Capture the cell that displays the provided text and extract its (x, y) central coordinate. 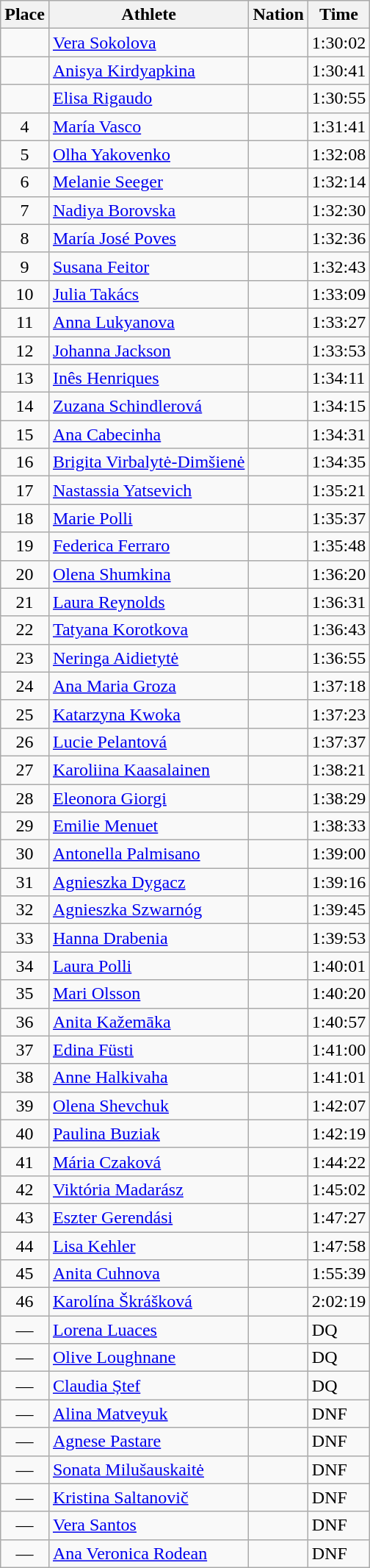
45 (25, 1274)
Olha Yakovenko (148, 154)
1:35:21 (338, 490)
Tatyana Korotkova (148, 630)
Johanna Jackson (148, 351)
41 (25, 1161)
Antonella Palmisano (148, 854)
1:37:18 (338, 686)
10 (25, 294)
Inês Henriques (148, 379)
2:02:19 (338, 1302)
1:36:31 (338, 602)
1:34:35 (338, 462)
1:36:20 (338, 574)
Edina Füsti (148, 1050)
Claudia Ștef (148, 1386)
33 (25, 938)
27 (25, 770)
Laura Reynolds (148, 602)
Anisya Kirdyapkina (148, 71)
Susana Feitor (148, 266)
Paulina Buziak (148, 1134)
Katarzyna Kwoka (148, 714)
43 (25, 1217)
1:45:02 (338, 1189)
Olena Shevchuk (148, 1106)
1:33:53 (338, 351)
María Vasco (148, 126)
1:42:19 (338, 1134)
Nation (278, 15)
Marie Polli (148, 518)
8 (25, 238)
25 (25, 714)
Lucie Pelantová (148, 742)
42 (25, 1189)
37 (25, 1050)
46 (25, 1302)
1:30:02 (338, 43)
Nadiya Borovska (148, 210)
35 (25, 994)
1:38:29 (338, 798)
Karolína Škrášková (148, 1302)
Anne Halkivaha (148, 1078)
1:47:58 (338, 1246)
Melanie Seeger (148, 182)
44 (25, 1246)
1:39:16 (338, 882)
1:36:55 (338, 658)
1:41:00 (338, 1050)
1:55:39 (338, 1274)
29 (25, 826)
1:37:23 (338, 714)
Eleonora Giorgi (148, 798)
23 (25, 658)
5 (25, 154)
Eszter Gerendási (148, 1217)
1:37:37 (338, 742)
Agnieszka Dygacz (148, 882)
24 (25, 686)
Nastassia Yatsevich (148, 490)
Agnieszka Szwarnóg (148, 910)
Olena Shumkina (148, 574)
Hanna Drabenia (148, 938)
Neringa Aidietytė (148, 658)
Anna Lukyanova (148, 322)
Kristina Saltanovič (148, 1497)
Zuzana Schindlerová (148, 407)
1:33:09 (338, 294)
1:39:53 (338, 938)
26 (25, 742)
Place (25, 15)
Mária Czaková (148, 1161)
16 (25, 462)
1:33:27 (338, 322)
31 (25, 882)
Viktória Madarász (148, 1189)
Brigita Virbalytė-Dimšienė (148, 462)
1:32:43 (338, 266)
1:32:14 (338, 182)
38 (25, 1078)
1:38:33 (338, 826)
1:44:22 (338, 1161)
28 (25, 798)
Time (338, 15)
Ana Veronica Rodean (148, 1553)
Laura Polli (148, 966)
1:42:07 (338, 1106)
1:35:37 (338, 518)
Ana Cabecinha (148, 434)
1:30:55 (338, 99)
Vera Santos (148, 1525)
Federica Ferraro (148, 546)
Elisa Rigaudo (148, 99)
Vera Sokolova (148, 43)
Sonata Milušauskaitė (148, 1469)
Karoliina Kaasalainen (148, 770)
18 (25, 518)
1:41:01 (338, 1078)
1:35:48 (338, 546)
17 (25, 490)
6 (25, 182)
Athlete (148, 15)
1:34:31 (338, 434)
21 (25, 602)
Julia Takács (148, 294)
19 (25, 546)
1:32:08 (338, 154)
Ana Maria Groza (148, 686)
Alina Matveyuk (148, 1414)
1:40:20 (338, 994)
12 (25, 351)
1:32:36 (338, 238)
9 (25, 266)
15 (25, 434)
Mari Olsson (148, 994)
Anita Cuhnova (148, 1274)
1:38:21 (338, 770)
Lisa Kehler (148, 1246)
30 (25, 854)
1:30:41 (338, 71)
14 (25, 407)
36 (25, 1022)
39 (25, 1106)
Emilie Menuet (148, 826)
40 (25, 1134)
20 (25, 574)
1:36:43 (338, 630)
Agnese Pastare (148, 1442)
1:32:30 (338, 210)
1:39:00 (338, 854)
María José Poves (148, 238)
Olive Loughnane (148, 1358)
1:34:11 (338, 379)
34 (25, 966)
13 (25, 379)
Lorena Luaces (148, 1330)
7 (25, 210)
1:34:15 (338, 407)
4 (25, 126)
1:40:57 (338, 1022)
1:31:41 (338, 126)
22 (25, 630)
1:40:01 (338, 966)
Anita Kažemāka (148, 1022)
1:47:27 (338, 1217)
11 (25, 322)
1:39:45 (338, 910)
32 (25, 910)
